Determine the [X, Y] coordinate at the center of the cell enclosing the given text.  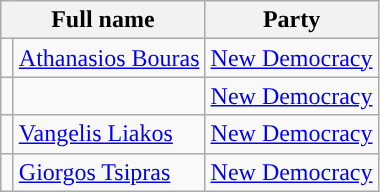
Full name [103, 20]
Vangelis Liakos [109, 134]
Athanasios Bouras [109, 58]
Giorgos Tsipras [109, 172]
Party [292, 20]
